Return the (x, y) coordinate for the center point of the cell that contains the specified text.  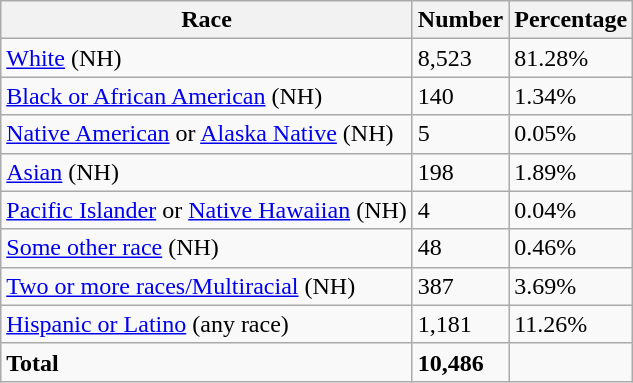
Total (207, 362)
48 (460, 248)
Asian (NH) (207, 172)
Percentage (571, 20)
3.69% (571, 286)
387 (460, 286)
140 (460, 96)
Black or African American (NH) (207, 96)
Hispanic or Latino (any race) (207, 324)
Number (460, 20)
0.46% (571, 248)
Two or more races/Multiracial (NH) (207, 286)
Pacific Islander or Native Hawaiian (NH) (207, 210)
0.04% (571, 210)
Native American or Alaska Native (NH) (207, 134)
5 (460, 134)
1.89% (571, 172)
Race (207, 20)
White (NH) (207, 58)
0.05% (571, 134)
11.26% (571, 324)
8,523 (460, 58)
4 (460, 210)
1,181 (460, 324)
1.34% (571, 96)
10,486 (460, 362)
81.28% (571, 58)
Some other race (NH) (207, 248)
198 (460, 172)
